Capture the cell that displays the provided text and extract its [X, Y] central coordinate. 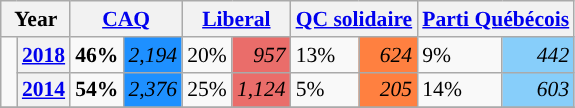
2014 [44, 90]
1,124 [262, 90]
CAQ [126, 19]
957 [262, 55]
442 [538, 55]
25% [207, 90]
20% [207, 55]
2,376 [152, 90]
9% [460, 55]
54% [96, 90]
Liberal [236, 19]
603 [538, 90]
13% [325, 55]
14% [460, 90]
624 [388, 55]
5% [325, 90]
46% [96, 55]
2,194 [152, 55]
QC solidaire [354, 19]
Parti Québécois [496, 19]
205 [388, 90]
2018 [44, 55]
Year [36, 19]
